Find where the given text appears and provide that cell's center as [x, y] coordinate. 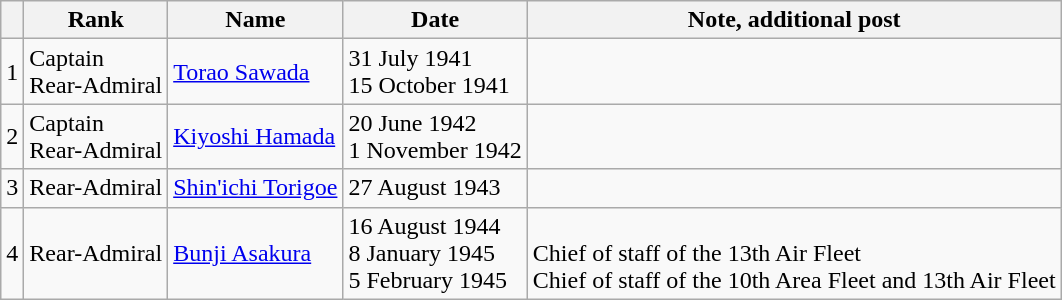
4 [12, 253]
27 August 1943 [435, 188]
Bunji Asakura [256, 253]
31 July 194115 October 1941 [435, 72]
1 [12, 72]
Name [256, 20]
Note, additional post [794, 20]
Rank [96, 20]
Shin'ichi Torigoe [256, 188]
20 June 19421 November 1942 [435, 136]
3 [12, 188]
Date [435, 20]
Torao Sawada [256, 72]
Chief of staff of the 13th Air FleetChief of staff of the 10th Area Fleet and 13th Air Fleet [794, 253]
16 August 19448 January 19455 February 1945 [435, 253]
2 [12, 136]
Kiyoshi Hamada [256, 136]
